Output the [x, y] coordinate of the center of the cell containing the given text.  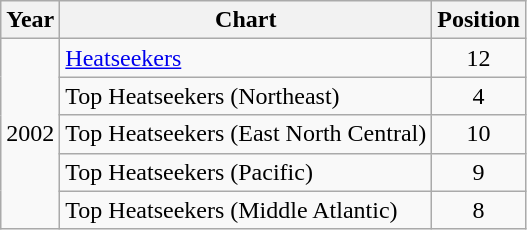
10 [479, 134]
Position [479, 20]
Chart [246, 20]
Top Heatseekers (Northeast) [246, 96]
Top Heatseekers (Pacific) [246, 172]
12 [479, 58]
Heatseekers [246, 58]
Year [30, 20]
8 [479, 210]
9 [479, 172]
Top Heatseekers (East North Central) [246, 134]
2002 [30, 134]
Top Heatseekers (Middle Atlantic) [246, 210]
4 [479, 96]
